Find where the given text appears and provide that cell's center as [X, Y] coordinate. 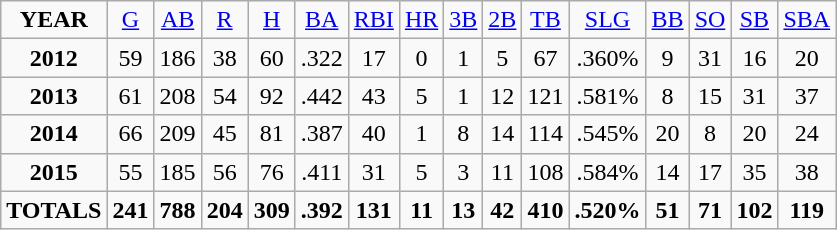
SBA [807, 20]
SLG [608, 20]
SB [754, 20]
12 [502, 96]
119 [807, 210]
.411 [322, 172]
309 [272, 210]
2013 [54, 96]
60 [272, 58]
9 [668, 58]
131 [374, 210]
.520% [608, 210]
AB [178, 20]
410 [546, 210]
2B [502, 20]
.442 [322, 96]
2012 [54, 58]
15 [710, 96]
13 [464, 210]
61 [130, 96]
42 [502, 210]
TB [546, 20]
BA [322, 20]
G [130, 20]
241 [130, 210]
56 [224, 172]
43 [374, 96]
788 [178, 210]
51 [668, 210]
208 [178, 96]
RBI [374, 20]
45 [224, 134]
.392 [322, 210]
3 [464, 172]
81 [272, 134]
2014 [54, 134]
R [224, 20]
.360% [608, 58]
.545% [608, 134]
76 [272, 172]
24 [807, 134]
204 [224, 210]
.387 [322, 134]
67 [546, 58]
71 [710, 210]
0 [421, 58]
YEAR [54, 20]
.584% [608, 172]
102 [754, 210]
92 [272, 96]
16 [754, 58]
.581% [608, 96]
209 [178, 134]
SO [710, 20]
3B [464, 20]
40 [374, 134]
2015 [54, 172]
HR [421, 20]
.322 [322, 58]
108 [546, 172]
185 [178, 172]
186 [178, 58]
55 [130, 172]
114 [546, 134]
37 [807, 96]
59 [130, 58]
H [272, 20]
35 [754, 172]
66 [130, 134]
54 [224, 96]
BB [668, 20]
TOTALS [54, 210]
121 [546, 96]
